Locate the cell with the specified text and output its (x, y) center coordinate. 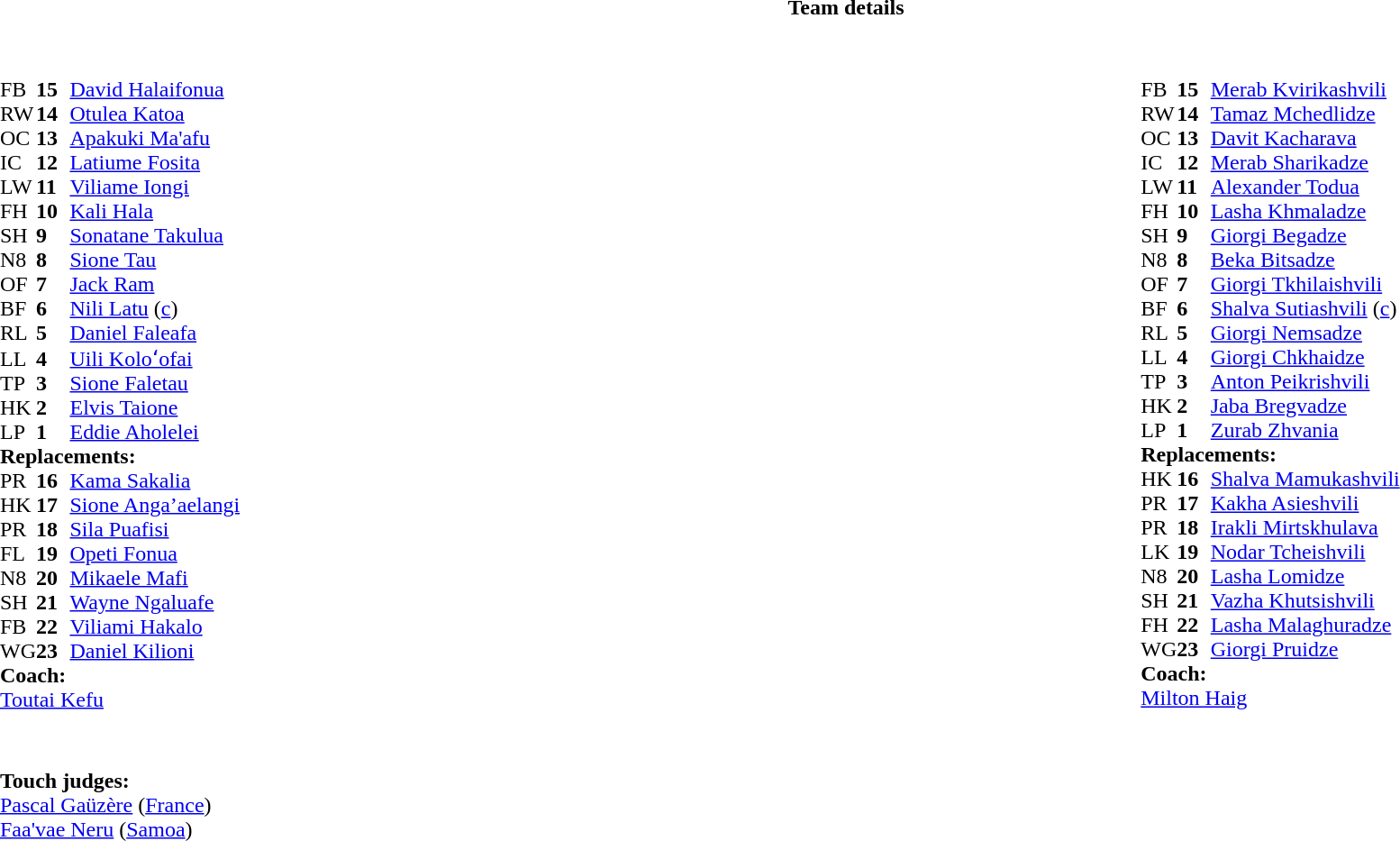
Sione Faletau (155, 384)
Apakuki Ma'afu (155, 139)
Daniel Kilioni (155, 651)
Sione Tau (155, 260)
Mikaele Mafi (155, 579)
Jack Ram (155, 285)
Opeti Fonua (155, 553)
Kakha Asieshvili (1305, 503)
Sione Anga’aelangi (155, 505)
Jaba Bregvadze (1305, 406)
Tamaz Mchedlidze (1305, 114)
Irakli Mirtskhulava (1305, 528)
Merab Kvirikashvili (1305, 90)
Giorgi Tkhilaishvili (1305, 285)
Daniel Faleafa (155, 334)
Vazha Khutsishvili (1305, 600)
Sila Puafisi (155, 530)
Shalva Mamukashvili (1305, 480)
Lasha Khmaladze (1305, 211)
Alexander Todua (1305, 187)
Toutai Kefu (120, 699)
Eddie Aholelei (155, 433)
Kali Hala (155, 211)
Lasha Lomidze (1305, 577)
Davit Kacharava (1305, 139)
Anton Peikrishvili (1305, 382)
Kama Sakalia (155, 481)
Shalva Sutiashvili (c) (1305, 308)
FL (18, 553)
Nodar Tcheishvili (1305, 552)
Viliami Hakalo (155, 627)
Zurab Zhvania (1305, 431)
Lasha Malaghuradze (1305, 626)
Otulea Katoa (155, 114)
Giorgi Nemsadze (1305, 334)
David Halaifonua (155, 90)
Milton Haig (1270, 698)
Giorgi Pruidze (1305, 649)
Giorgi Begadze (1305, 236)
Viliame Iongi (155, 187)
Nili Latu (c) (155, 308)
Latiume Fosita (155, 162)
Beka Bitsadze (1305, 260)
LK (1159, 552)
Wayne Ngaluafe (155, 602)
Giorgi Chkhaidze (1305, 357)
Sonatane Takulua (155, 236)
Merab Sharikadze (1305, 162)
Uili Koloʻofai (155, 358)
Elvis Taione (155, 407)
